Scan for the cell matching the given text and deliver its (X, Y) coordinate at center. 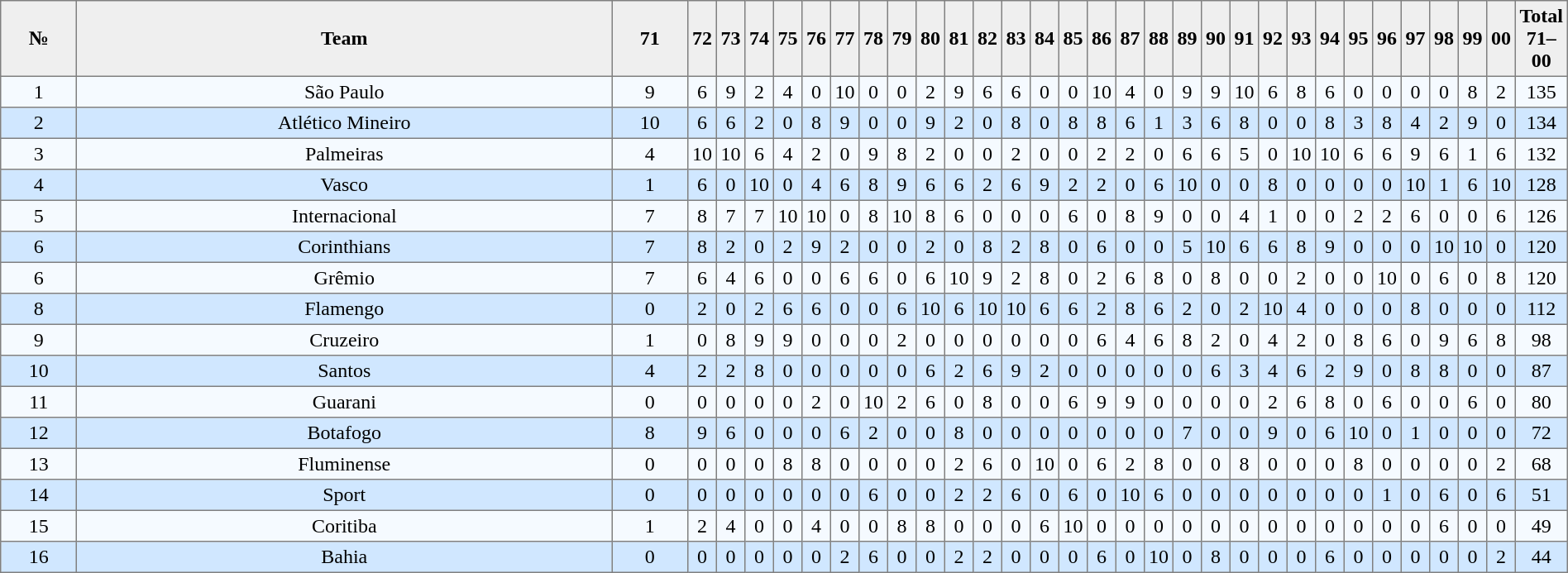
90 (1216, 39)
97 (1415, 39)
81 (958, 39)
Guarani (344, 402)
14 (39, 495)
75 (787, 39)
78 (873, 39)
128 (1542, 185)
74 (759, 39)
71 (650, 39)
132 (1542, 154)
94 (1330, 39)
51 (1542, 495)
112 (1542, 309)
88 (1159, 39)
Corinthians (344, 247)
16 (39, 557)
Total 71–00 (1542, 39)
Internacional (344, 216)
Flamengo (344, 309)
Vasco (344, 185)
Bahia (344, 557)
126 (1542, 216)
92 (1273, 39)
Coritiba (344, 526)
Fluminense (344, 464)
12 (39, 433)
49 (1542, 526)
89 (1187, 39)
86 (1102, 39)
76 (816, 39)
Atlético Mineiro (344, 123)
95 (1358, 39)
Grêmio (344, 278)
93 (1301, 39)
№ (39, 39)
84 (1045, 39)
Santos (344, 371)
134 (1542, 123)
15 (39, 526)
135 (1542, 92)
82 (987, 39)
Botafogo (344, 433)
83 (1016, 39)
85 (1073, 39)
00 (1501, 39)
73 (730, 39)
13 (39, 464)
11 (39, 402)
91 (1244, 39)
Cruzeiro (344, 340)
44 (1542, 557)
Palmeiras (344, 154)
99 (1472, 39)
79 (901, 39)
São Paulo (344, 92)
Team (344, 39)
96 (1387, 39)
Sport (344, 495)
77 (844, 39)
68 (1542, 464)
